Detect which cell encompasses the target text, then output its (x, y) center coordinate. 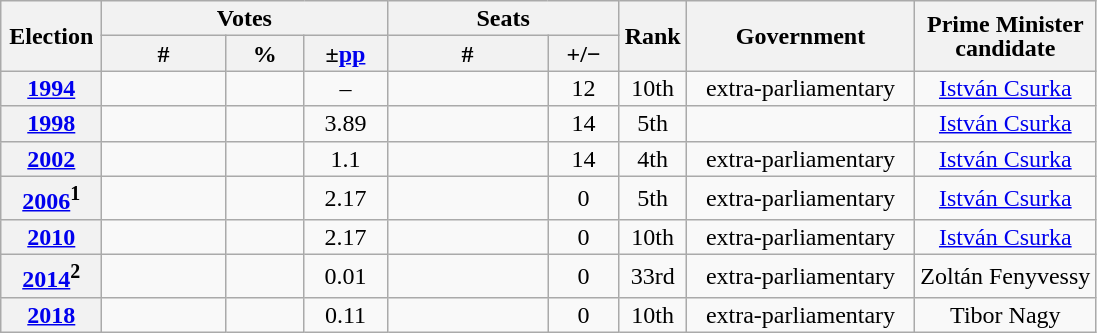
Election (52, 36)
1.1 (346, 158)
20061 (52, 198)
0.01 (346, 276)
12 (584, 88)
Prime Ministercandidate (1006, 36)
– (346, 88)
Seats (503, 18)
1994 (52, 88)
Government (800, 36)
Rank (652, 36)
+/− (584, 54)
20142 (52, 276)
4th (652, 158)
2010 (52, 236)
±pp (346, 54)
33rd (652, 276)
0.11 (346, 314)
% (264, 54)
2018 (52, 314)
Tibor Nagy (1006, 314)
Zoltán Fenyvessy (1006, 276)
1998 (52, 124)
2002 (52, 158)
Votes (244, 18)
3.89 (346, 124)
